Locate the cell with the specified text and output its [X, Y] center coordinate. 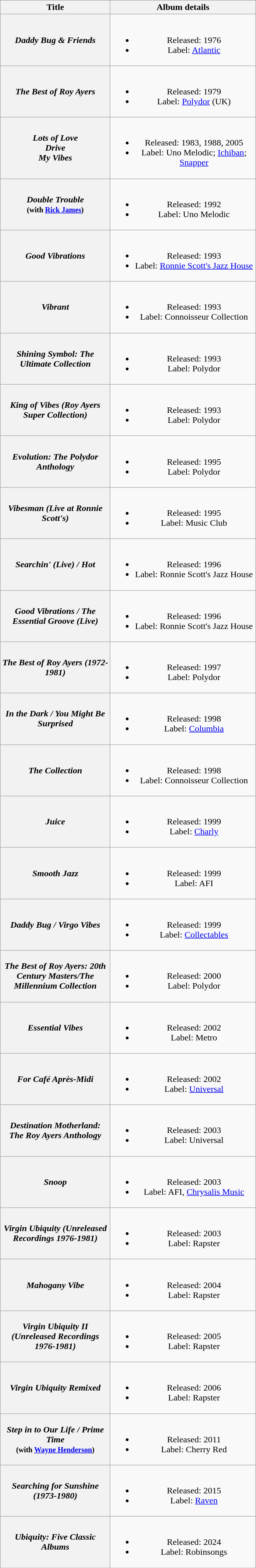
Good Vibrations / The Essential Groove (Live) [55, 616]
Virgin Ubiquity II (Unreleased Recordings 1976-1981) [55, 1336]
Daddy Bug / Virgo Vibes [55, 925]
Daddy Bug & Friends [55, 40]
Released: 1999Label: AFI [183, 873]
Released: 1999Label: Charly [183, 822]
Released: 2003Label: Universal [183, 1130]
Good Vibrations [55, 256]
Vibesman (Live at Ronnie Scott's) [55, 513]
Released: 2006Label: Rapster [183, 1388]
Released: 1995Label: Music Club [183, 513]
Released: 2004Label: Rapster [183, 1285]
The Best of Roy Ayers [55, 91]
Mahogany Vibe [55, 1285]
Released: 2003Label: AFI, Chrysalis Music [183, 1182]
Essential Vibes [55, 1028]
Released: 2015Label: Raven [183, 1491]
Released: 1979Label: Polydor (UK) [183, 91]
Released: 1993Label: Ronnie Scott's Jazz House [183, 256]
For Café Après-Midi [55, 1079]
Title [55, 7]
Released: 1995Label: Polydor [183, 461]
Released: 2005Label: Rapster [183, 1336]
Searching for Sunshine (1973-1980) [55, 1491]
Released: 2000Label: Polydor [183, 976]
Juice [55, 822]
Released: 1998Label: Connoisseur Collection [183, 770]
The Best of Roy Ayers (1972-1981) [55, 668]
Released: 2002Label: Universal [183, 1079]
Released: 1997Label: Polydor [183, 668]
Released: 1983, 1988, 2005Label: Uno Melodic; Ichiban; Snapper [183, 148]
Snoop [55, 1182]
Destination Motherland: The Roy Ayers Anthology [55, 1130]
Step in to Our Life / Prime Time(with Wayne Henderson) [55, 1439]
Released: 2024Label: Robinsongs [183, 1542]
King of Vibes (Roy Ayers Super Collection) [55, 410]
The Collection [55, 770]
Lots of LoveDriveMy Vibes [55, 148]
Released: 1993Label: Connoisseur Collection [183, 307]
Album details [183, 7]
Released: 2003Label: Rapster [183, 1233]
Virgin Ubiquity (Unreleased Recordings 1976-1981) [55, 1233]
Released: 1998Label: Columbia [183, 719]
Released: 1999Label: Collectables [183, 925]
Smooth Jazz [55, 873]
Released: 1976Label: Atlantic [183, 40]
Virgin Ubiquity Remixed [55, 1388]
Evolution: The Polydor Anthology [55, 461]
Released: 2011Label: Cherry Red [183, 1439]
Searchin' (Live) / Hot [55, 564]
The Best of Roy Ayers: 20th Century Masters/The Millennium Collection [55, 976]
In the Dark / You Might Be Surprised [55, 719]
Double Trouble(with Rick James) [55, 204]
Released: 2002Label: Metro [183, 1028]
Shining Symbol: The Ultimate Collection [55, 359]
Vibrant [55, 307]
Released: 1992Label: Uno Melodic [183, 204]
Ubiquity: Five Classic Albums [55, 1542]
